Locate the cell with the specified text and output its (x, y) center coordinate. 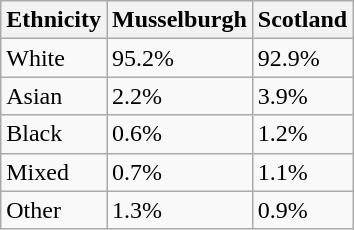
1.3% (179, 210)
Other (54, 210)
0.7% (179, 172)
White (54, 58)
Ethnicity (54, 20)
0.9% (302, 210)
92.9% (302, 58)
95.2% (179, 58)
Black (54, 134)
Asian (54, 96)
Scotland (302, 20)
0.6% (179, 134)
Musselburgh (179, 20)
1.1% (302, 172)
2.2% (179, 96)
Mixed (54, 172)
3.9% (302, 96)
1.2% (302, 134)
